From the cell containing the given text, extract its center point as [X, Y] coordinate. 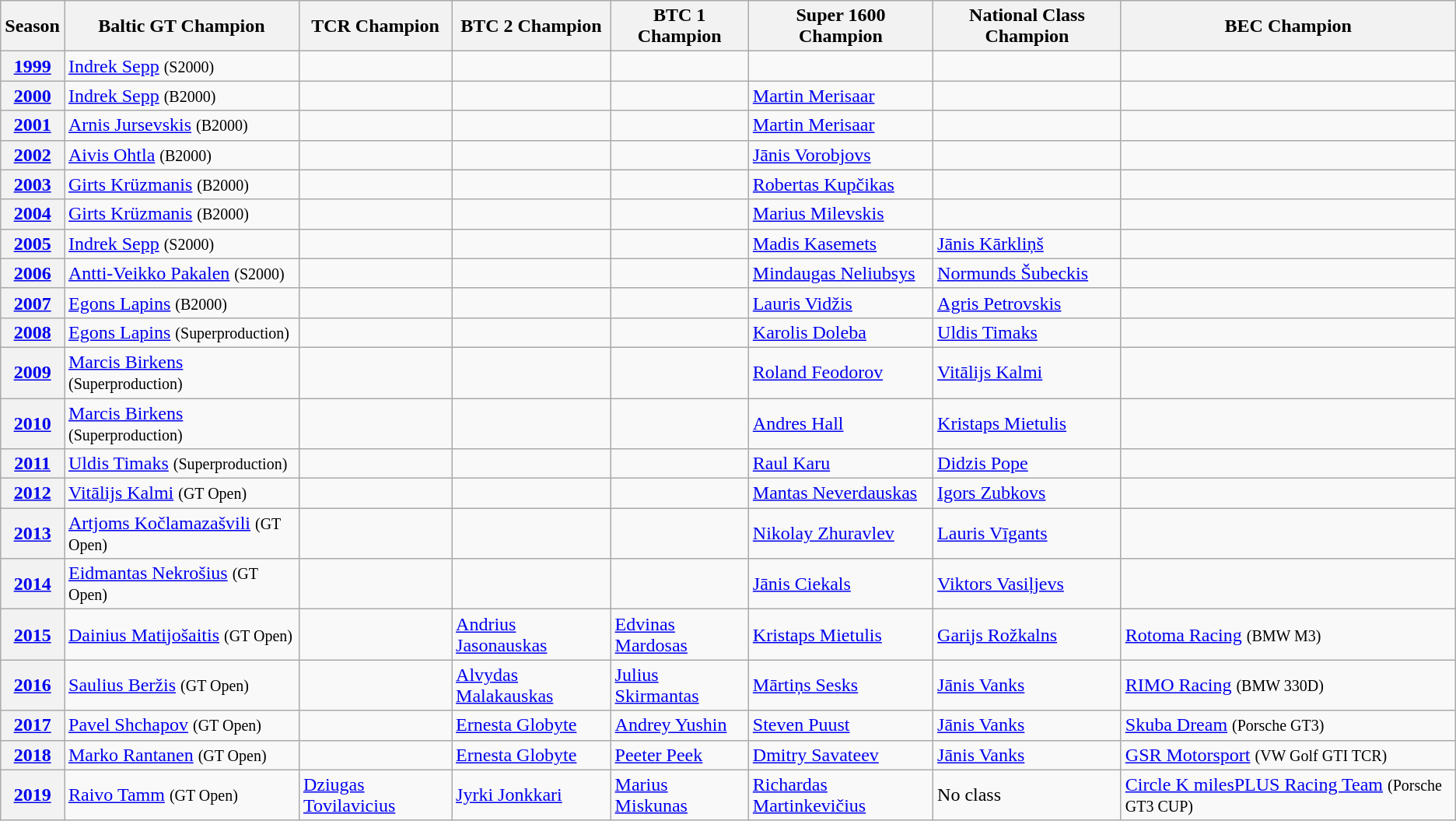
Jyrki Jonkkari [532, 795]
2018 [33, 755]
National Class Champion [1027, 26]
Marius Milevskis [840, 214]
Madis Kasemets [840, 244]
Jānis Ciekals [840, 584]
Saulius Beržis (GT Open) [181, 685]
Vitālijs Kalmi [1027, 372]
2015 [33, 635]
2000 [33, 96]
Andrius Jasonauskas [532, 635]
Dmitry Savateev [840, 755]
Uldis Timaks (Superproduction) [181, 464]
Skuba Dream (Porsche GT3) [1288, 725]
Baltic GT Champion [181, 26]
Viktors Vasiļjevs [1027, 584]
BTC 2 Champion [532, 26]
2012 [33, 493]
Andrey Yushin [680, 725]
Robertas Kupčikas [840, 184]
2001 [33, 125]
Uldis Timaks [1027, 332]
Peeter Peek [680, 755]
2008 [33, 332]
Dziugas Tovilavicius [375, 795]
Aivis Ohtla (B2000) [181, 155]
2006 [33, 273]
2009 [33, 372]
1999 [33, 66]
2017 [33, 725]
2013 [33, 534]
Artjoms Kočlamazašvili (GT Open) [181, 534]
Antti-Veikko Pakalen (S2000) [181, 273]
Raul Karu [840, 464]
TCR Champion [375, 26]
Julius Skirmantas [680, 685]
Dainius Matijošaitis (GT Open) [181, 635]
Agris Petrovskis [1027, 303]
BTC 1 Champion [680, 26]
Raivo Tamm (GT Open) [181, 795]
2003 [33, 184]
2002 [33, 155]
No class [1027, 795]
2011 [33, 464]
Lauris Vidžis [840, 303]
2005 [33, 244]
Marius Miskunas [680, 795]
Jānis Vorobjovs [840, 155]
Lauris Vīgants [1027, 534]
GSR Motorsport (VW Golf GTI TCR) [1288, 755]
Normunds Šubeckis [1027, 273]
2010 [33, 423]
2019 [33, 795]
2007 [33, 303]
Karolis Doleba [840, 332]
Eidmantas Nekrošius (GT Open) [181, 584]
Circle K milesPLUS Racing Team (Porsche GT3 CUP) [1288, 795]
Season [33, 26]
2004 [33, 214]
Mārtiņs Sesks [840, 685]
Mindaugas Neliubsys [840, 273]
Vitālijs Kalmi (GT Open) [181, 493]
Pavel Shchapov (GT Open) [181, 725]
Arnis Jursevskis (B2000) [181, 125]
Jānis Kārkliņš [1027, 244]
Egons Lapins (Superproduction) [181, 332]
Steven Puust [840, 725]
Marko Rantanen (GT Open) [181, 755]
Super 1600 Champion [840, 26]
2016 [33, 685]
Roland Feodorov [840, 372]
Alvydas Malakauskas [532, 685]
Andres Hall [840, 423]
Mantas Neverdauskas [840, 493]
RIMO Racing (BMW 330D) [1288, 685]
2014 [33, 584]
Nikolay Zhuravlev [840, 534]
Indrek Sepp (B2000) [181, 96]
Didzis Pope [1027, 464]
Edvinas Mardosas [680, 635]
Richardas Martinkevičius [840, 795]
Rotoma Racing (BMW M3) [1288, 635]
BEC Champion [1288, 26]
Garijs Rožkalns [1027, 635]
Egons Lapins (B2000) [181, 303]
Igors Zubkovs [1027, 493]
